Pinpoint the cell where the given text exists, returning its [x, y] midpoint coordinate. 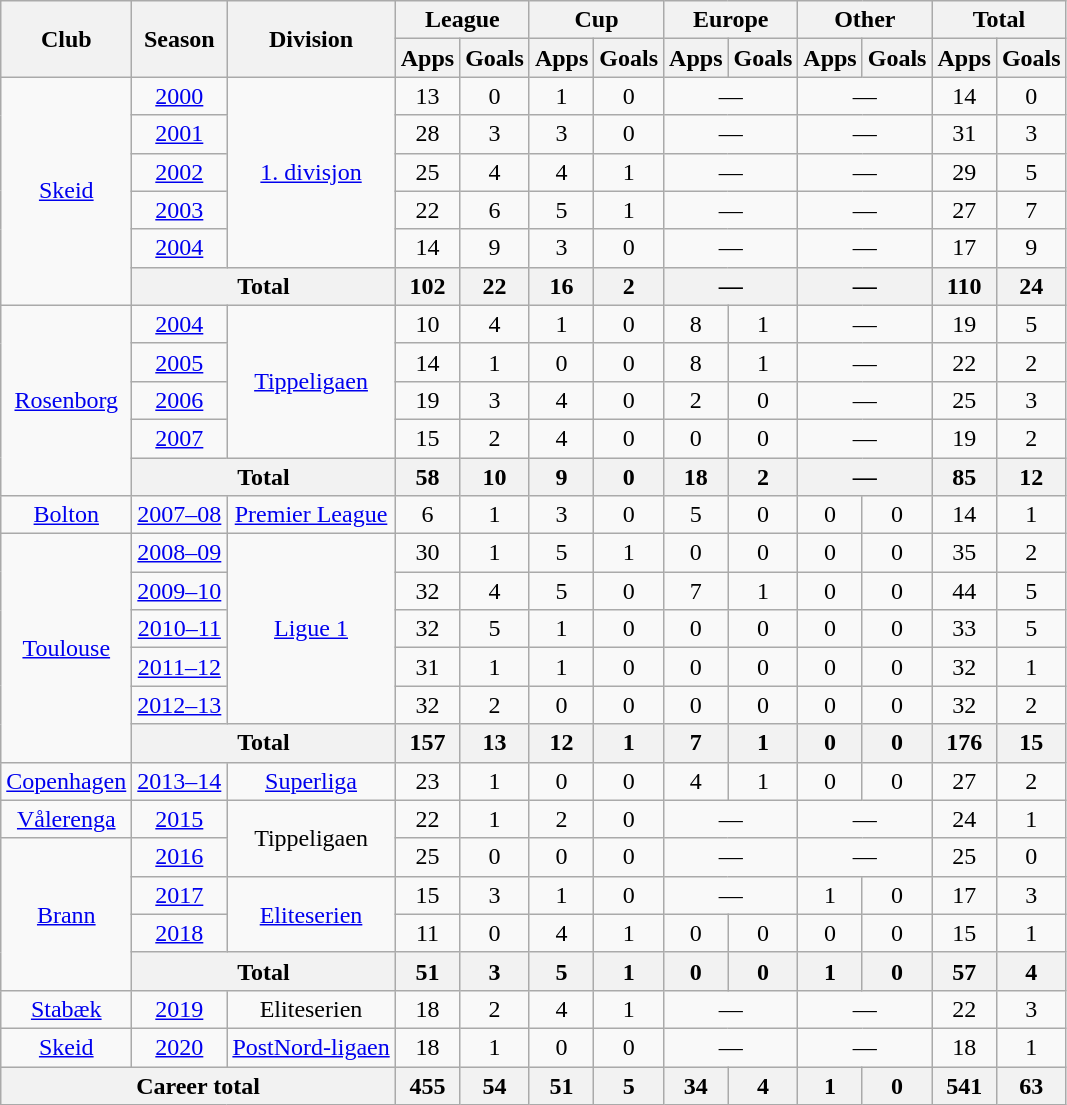
176 [964, 743]
Club [66, 39]
2011–12 [180, 667]
455 [427, 1085]
2008–09 [180, 553]
2020 [180, 1047]
PostNord-ligaen [311, 1047]
League [462, 20]
110 [964, 286]
2010–11 [180, 629]
Europe [731, 20]
54 [495, 1085]
30 [427, 553]
2003 [180, 210]
2009–10 [180, 591]
2016 [180, 857]
29 [964, 172]
28 [427, 134]
34 [696, 1085]
2002 [180, 172]
2001 [180, 134]
Vålerenga [66, 819]
Ligue 1 [311, 629]
2018 [180, 933]
1. divisjon [311, 172]
2000 [180, 96]
Division [311, 39]
Premier League [311, 515]
85 [964, 477]
63 [1031, 1085]
33 [964, 629]
Season [180, 39]
2005 [180, 362]
Rosenborg [66, 400]
2007 [180, 438]
Toulouse [66, 648]
541 [964, 1085]
2012–13 [180, 705]
Superliga [311, 781]
35 [964, 553]
Stabæk [66, 1009]
Other [865, 20]
Cup [596, 20]
102 [427, 286]
2007–08 [180, 515]
Bolton [66, 515]
2013–14 [180, 781]
58 [427, 477]
2015 [180, 819]
2019 [180, 1009]
16 [561, 286]
2006 [180, 400]
11 [427, 933]
44 [964, 591]
2017 [180, 895]
157 [427, 743]
Career total [198, 1085]
57 [964, 971]
23 [427, 781]
Brann [66, 914]
Copenhagen [66, 781]
